Determine the (X, Y) coordinate at the center of the cell enclosing the given text.  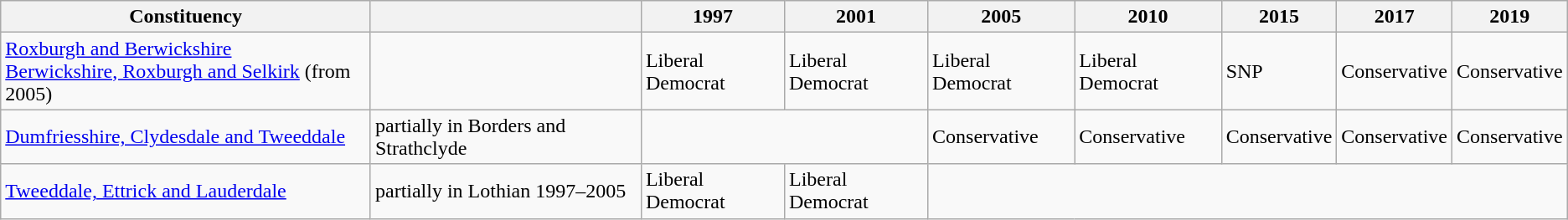
Roxburgh and BerwickshireBerwickshire, Roxburgh and Selkirk (from 2005) (186, 71)
2005 (1002, 17)
2017 (1395, 17)
Tweeddale, Ettrick and Lauderdale (186, 191)
1997 (712, 17)
2001 (856, 17)
SNP (1279, 71)
2010 (1148, 17)
2015 (1279, 17)
Constituency (186, 17)
partially in Lothian 1997–2005 (506, 191)
2019 (1510, 17)
Dumfriesshire, Clydesdale and Tweeddale (186, 137)
partially in Borders and Strathclyde (506, 137)
